Search for the cell housing the specified text and yield its (x, y) center coordinate. 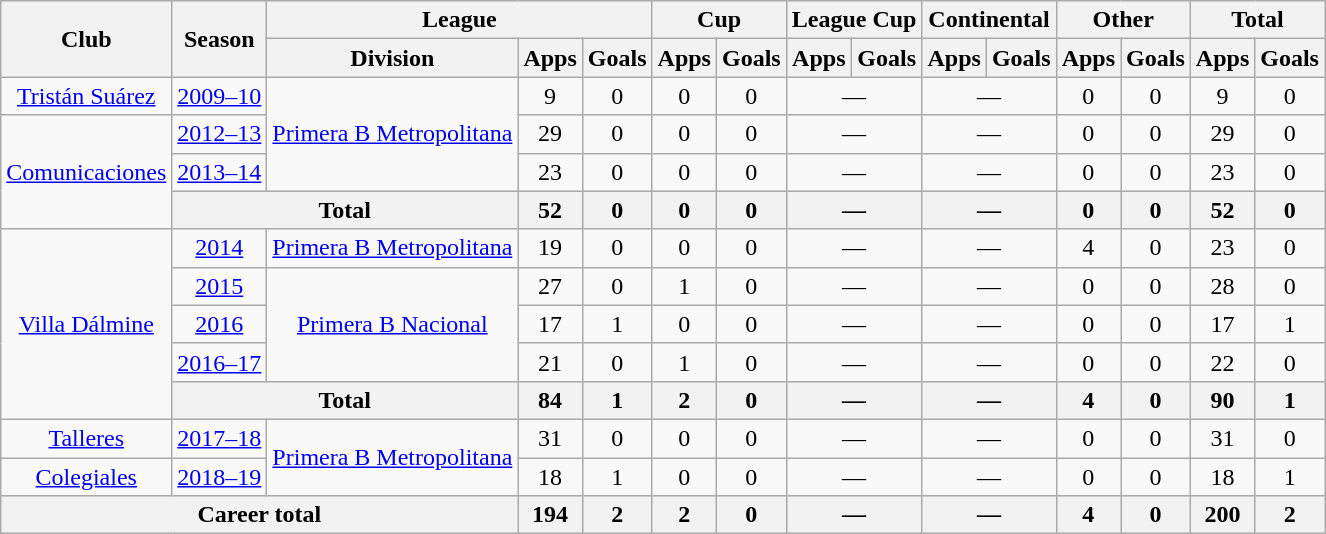
84 (550, 400)
90 (1222, 400)
2014 (220, 248)
Season (220, 39)
Tristán Suárez (86, 96)
2012–13 (220, 134)
Other (1123, 20)
2016–17 (220, 362)
200 (1222, 515)
Career total (260, 515)
Primera B Nacional (392, 324)
League (460, 20)
Villa Dálmine (86, 324)
Continental (989, 20)
Club (86, 39)
Cup (719, 20)
Colegiales (86, 477)
2013–14 (220, 172)
League Cup (854, 20)
Division (392, 58)
21 (550, 362)
2017–18 (220, 438)
Comunicaciones (86, 172)
27 (550, 286)
28 (1222, 286)
2018–19 (220, 477)
22 (1222, 362)
2015 (220, 286)
2016 (220, 324)
Talleres (86, 438)
194 (550, 515)
2009–10 (220, 96)
19 (550, 248)
